Return (X, Y) of the center of cell containing provided text 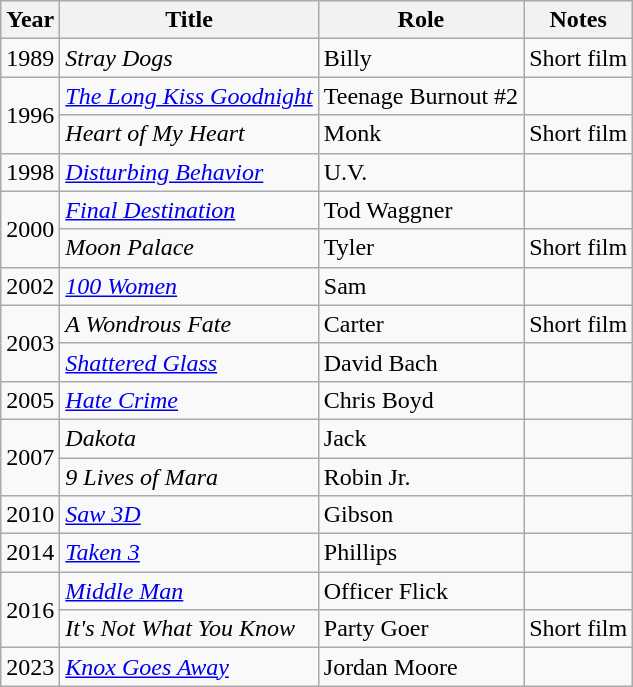
Monk (420, 134)
The Long Kiss Goodnight (189, 96)
Tod Waggner (420, 210)
A Wondrous Fate (189, 324)
Billy (420, 58)
Middle Man (189, 591)
Taken 3 (189, 553)
Title (189, 20)
1998 (30, 172)
2014 (30, 553)
Shattered Glass (189, 362)
Role (420, 20)
Stray Dogs (189, 58)
9 Lives of Mara (189, 477)
Gibson (420, 515)
2007 (30, 457)
2023 (30, 667)
Carter (420, 324)
Jack (420, 438)
Heart of My Heart (189, 134)
Sam (420, 286)
Officer Flick (420, 591)
U.V. (420, 172)
Robin Jr. (420, 477)
Phillips (420, 553)
Knox Goes Away (189, 667)
Moon Palace (189, 248)
2002 (30, 286)
Chris Boyd (420, 400)
Saw 3D (189, 515)
1996 (30, 115)
Hate Crime (189, 400)
2005 (30, 400)
Dakota (189, 438)
Year (30, 20)
Jordan Moore (420, 667)
100 Women (189, 286)
2010 (30, 515)
2016 (30, 610)
Notes (578, 20)
David Bach (420, 362)
1989 (30, 58)
Party Goer (420, 629)
Teenage Burnout #2 (420, 96)
It's Not What You Know (189, 629)
Final Destination (189, 210)
Disturbing Behavior (189, 172)
Tyler (420, 248)
2000 (30, 229)
2003 (30, 343)
